Find where the given text appears and provide that cell's center as [X, Y] coordinate. 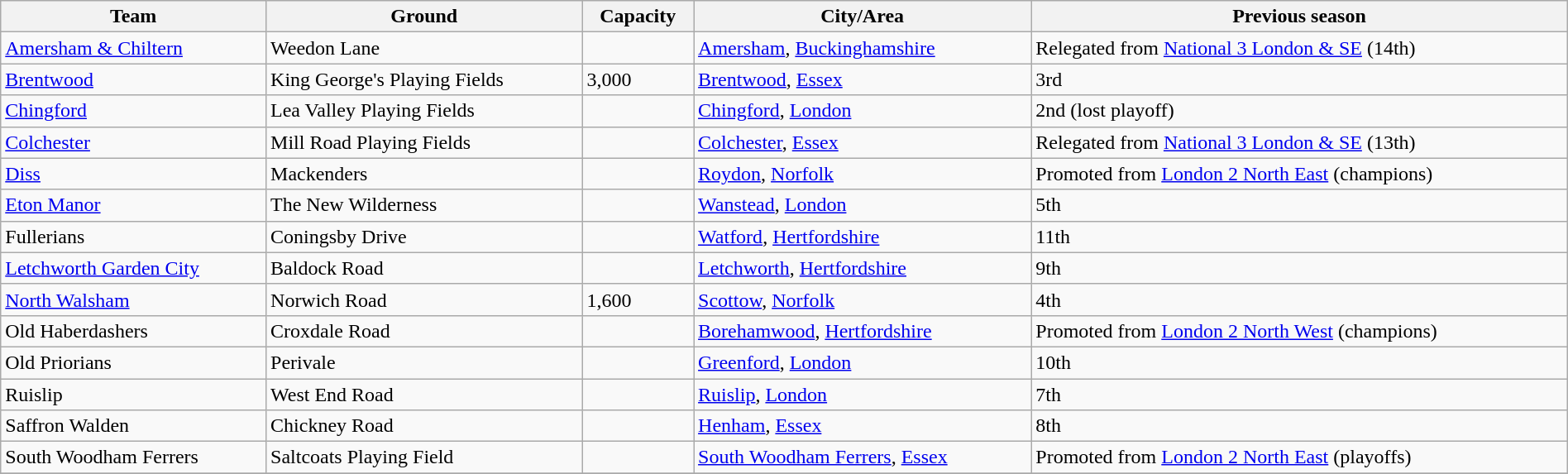
Old Priorians [134, 362]
Henham, Essex [863, 426]
Letchworth, Hertfordshire [863, 268]
5th [1299, 205]
2nd (lost playoff) [1299, 111]
Norwich Road [424, 299]
Watford, Hertfordshire [863, 237]
Chingford [134, 111]
Chingford, London [863, 111]
Coningsby Drive [424, 237]
South Woodham Ferrers, Essex [863, 457]
Fullerians [134, 237]
Relegated from National 3 London & SE (14th) [1299, 48]
Brentwood [134, 79]
Wanstead, London [863, 205]
South Woodham Ferrers [134, 457]
Diss [134, 174]
The New Wilderness [424, 205]
Chickney Road [424, 426]
Capacity [638, 17]
Promoted from London 2 North East (playoffs) [1299, 457]
Old Haberdashers [134, 331]
Brentwood, Essex [863, 79]
Greenford, London [863, 362]
Baldock Road [424, 268]
Croxdale Road [424, 331]
North Walsham [134, 299]
Mill Road Playing Fields [424, 142]
Roydon, Norfolk [863, 174]
Saffron Walden [134, 426]
Ruislip, London [863, 395]
Eton Manor [134, 205]
Saltcoats Playing Field [424, 457]
Borehamwood, Hertfordshire [863, 331]
Amersham & Chiltern [134, 48]
Ruislip [134, 395]
Promoted from London 2 North West (champions) [1299, 331]
Mackenders [424, 174]
Scottow, Norfolk [863, 299]
7th [1299, 395]
Perivale [424, 362]
Letchworth Garden City [134, 268]
City/Area [863, 17]
King George's Playing Fields [424, 79]
10th [1299, 362]
3rd [1299, 79]
1,600 [638, 299]
3,000 [638, 79]
Weedon Lane [424, 48]
West End Road [424, 395]
Colchester [134, 142]
Previous season [1299, 17]
Colchester, Essex [863, 142]
Ground [424, 17]
4th [1299, 299]
Amersham, Buckinghamshire [863, 48]
Team [134, 17]
8th [1299, 426]
9th [1299, 268]
Promoted from London 2 North East (champions) [1299, 174]
11th [1299, 237]
Relegated from National 3 London & SE (13th) [1299, 142]
Lea Valley Playing Fields [424, 111]
